Return the (X, Y) coordinate for the center point of the cell that contains the specified text.  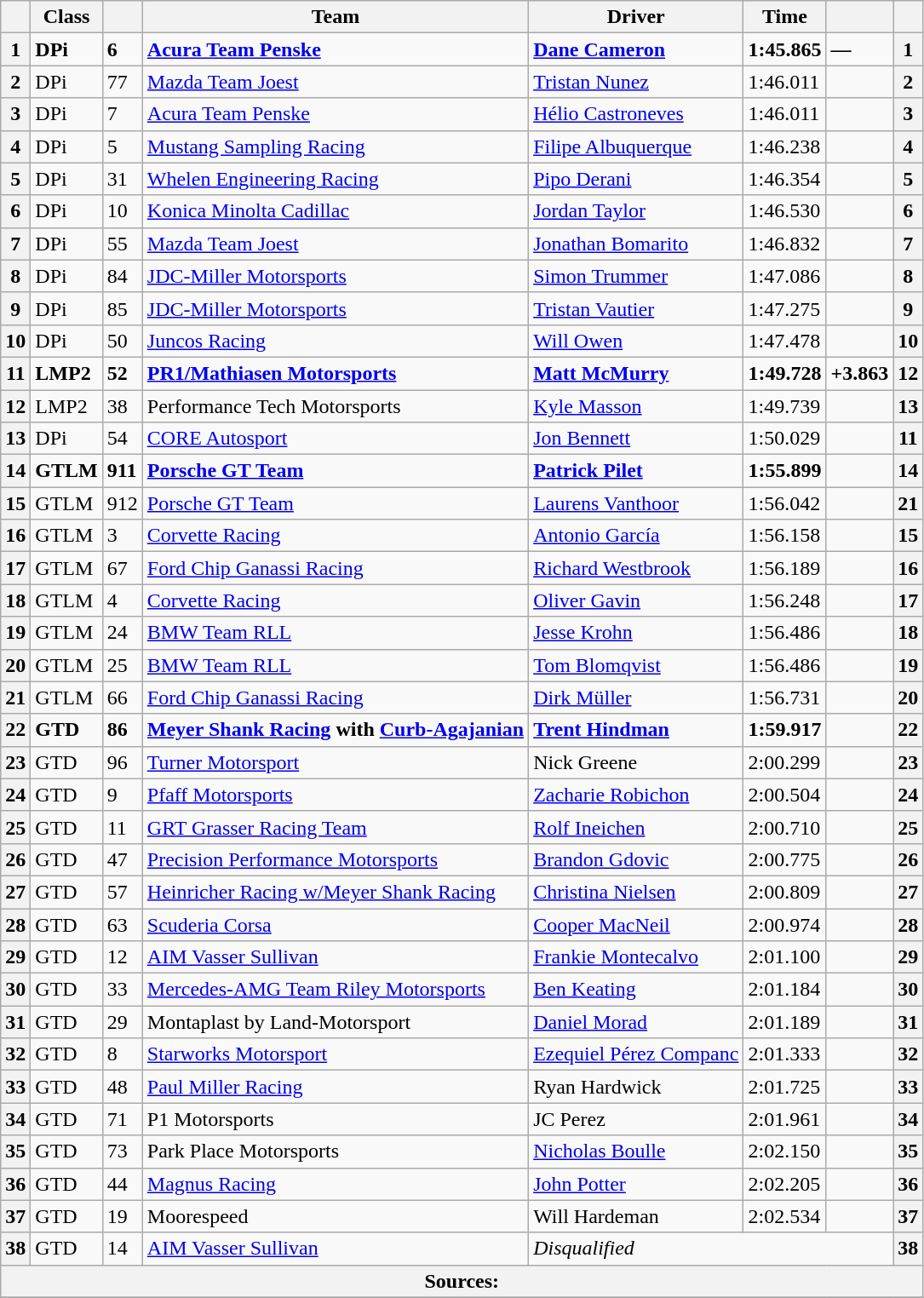
Dane Cameron (636, 49)
CORE Autosport (336, 439)
Meyer Shank Racing with Curb-Agajanian (336, 730)
Jesse Krohn (636, 633)
911 (123, 471)
96 (123, 762)
Jon Bennett (636, 439)
63 (123, 924)
2:01.100 (785, 957)
GRT Grasser Racing Team (336, 827)
1:46.354 (785, 179)
Whelen Engineering Racing (336, 179)
Daniel Morad (636, 1022)
Pipo Derani (636, 179)
1:55.899 (785, 471)
Mustang Sampling Racing (336, 146)
1:47.275 (785, 308)
71 (123, 1119)
1:59.917 (785, 730)
48 (123, 1087)
Tristan Vautier (636, 308)
1:46.530 (785, 211)
Scuderia Corsa (336, 924)
Performance Tech Motorsports (336, 406)
Will Owen (636, 341)
Juncos Racing (336, 341)
+3.863 (860, 373)
2:01.189 (785, 1022)
Mercedes-AMG Team Riley Motorsports (336, 990)
Patrick Pilet (636, 471)
1:56.158 (785, 536)
44 (123, 1184)
2:00.504 (785, 795)
1:49.739 (785, 406)
1:56.042 (785, 503)
2:00.775 (785, 859)
Heinricher Racing w/Meyer Shank Racing (336, 892)
Oliver Gavin (636, 600)
Christina Nielsen (636, 892)
Cooper MacNeil (636, 924)
Tom Blomqvist (636, 665)
2:00.809 (785, 892)
Jonathan Bomarito (636, 244)
Turner Motorsport (336, 762)
Magnus Racing (336, 1184)
Simon Trummer (636, 276)
2:02.205 (785, 1184)
2:00.299 (785, 762)
JC Perez (636, 1119)
1:49.728 (785, 373)
2:01.961 (785, 1119)
PR1/Mathiasen Motorsports (336, 373)
1:47.086 (785, 276)
Rolf Ineichen (636, 827)
Time (785, 17)
Tristan Nunez (636, 82)
2:00.974 (785, 924)
912 (123, 503)
Driver (636, 17)
2:01.725 (785, 1087)
Starworks Motorsport (336, 1054)
54 (123, 439)
John Potter (636, 1184)
1:46.832 (785, 244)
50 (123, 341)
86 (123, 730)
Will Hardeman (636, 1216)
57 (123, 892)
Frankie Montecalvo (636, 957)
— (860, 49)
Sources: (462, 1281)
2:02.534 (785, 1216)
P1 Motorsports (336, 1119)
1:46.238 (785, 146)
Filipe Albuquerque (636, 146)
Ryan Hardwick (636, 1087)
1:45.865 (785, 49)
Kyle Masson (636, 406)
66 (123, 698)
Ben Keating (636, 990)
Zacharie Robichon (636, 795)
Team (336, 17)
Precision Performance Motorsports (336, 859)
1:56.189 (785, 568)
Ezequiel Pérez Companc (636, 1054)
1:50.029 (785, 439)
Moorespeed (336, 1216)
Park Place Motorsports (336, 1152)
Montaplast by Land-Motorsport (336, 1022)
Antonio García (636, 536)
Matt McMurry (636, 373)
67 (123, 568)
Hélio Castroneves (636, 114)
Nick Greene (636, 762)
55 (123, 244)
85 (123, 308)
1:56.248 (785, 600)
77 (123, 82)
Brandon Gdovic (636, 859)
Trent Hindman (636, 730)
Dirk Müller (636, 698)
84 (123, 276)
Konica Minolta Cadillac (336, 211)
Pfaff Motorsports (336, 795)
Paul Miller Racing (336, 1087)
73 (123, 1152)
Laurens Vanthoor (636, 503)
1:56.731 (785, 698)
47 (123, 859)
2:01.184 (785, 990)
Nicholas Boulle (636, 1152)
2:01.333 (785, 1054)
2:00.710 (785, 827)
Class (66, 17)
Jordan Taylor (636, 211)
Disqualified (711, 1249)
1:47.478 (785, 341)
52 (123, 373)
2:02.150 (785, 1152)
Richard Westbrook (636, 568)
